Find where the given text appears and provide that cell's center as [x, y] coordinate. 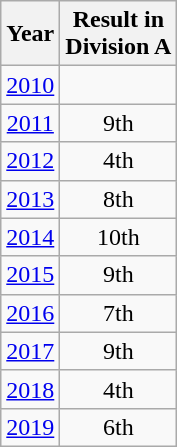
2014 [30, 237]
8th [118, 199]
2015 [30, 275]
2018 [30, 389]
2012 [30, 161]
2011 [30, 123]
2017 [30, 351]
10th [118, 237]
2013 [30, 199]
7th [118, 313]
2010 [30, 85]
2019 [30, 427]
Year [30, 34]
6th [118, 427]
2016 [30, 313]
Result inDivision A [118, 34]
